For the text-containing cell, return its midpoint in [X, Y] coordinate format. 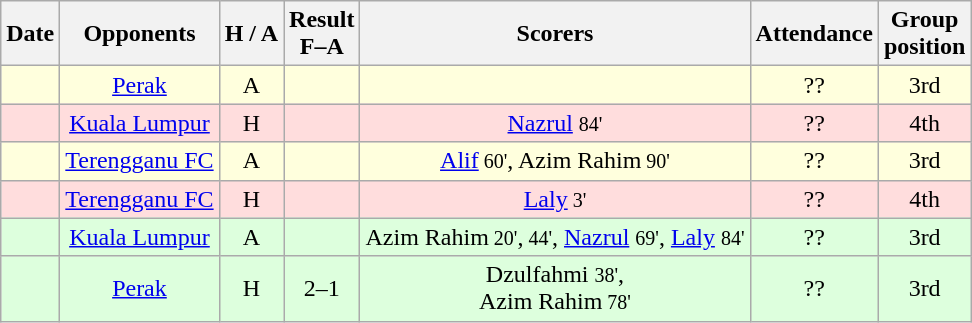
Azim Rahim 20', 44', Nazrul 69', Laly 84' [555, 237]
Groupposition [924, 34]
Opponents [140, 34]
Scorers [555, 34]
Alif 60', Azim Rahim 90' [555, 161]
2–1 [322, 288]
H / A [251, 34]
Dzulfahmi 38',Azim Rahim 78' [555, 288]
Laly 3' [555, 199]
Date [30, 34]
Nazrul 84' [555, 123]
ResultF–A [322, 34]
Attendance [814, 34]
